Determine the (X, Y) coordinate at the center of the cell enclosing the given text.  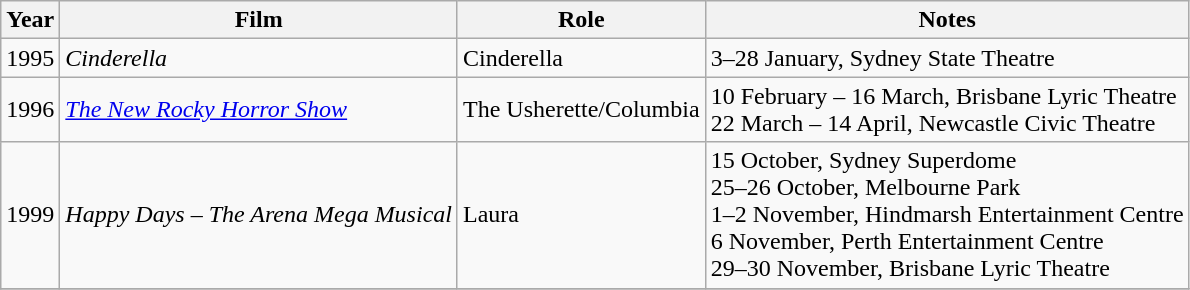
1995 (30, 58)
Role (581, 20)
10 February – 16 March, Brisbane Lyric Theatre 22 March – 14 April, Newcastle Civic Theatre (947, 110)
The New Rocky Horror Show (259, 110)
Happy Days – The Arena Mega Musical (259, 215)
3–28 January, Sydney State Theatre (947, 58)
The Usherette/Columbia (581, 110)
1999 (30, 215)
Laura (581, 215)
Year (30, 20)
1996 (30, 110)
Film (259, 20)
Notes (947, 20)
